Return (X, Y) of the center of cell containing provided text 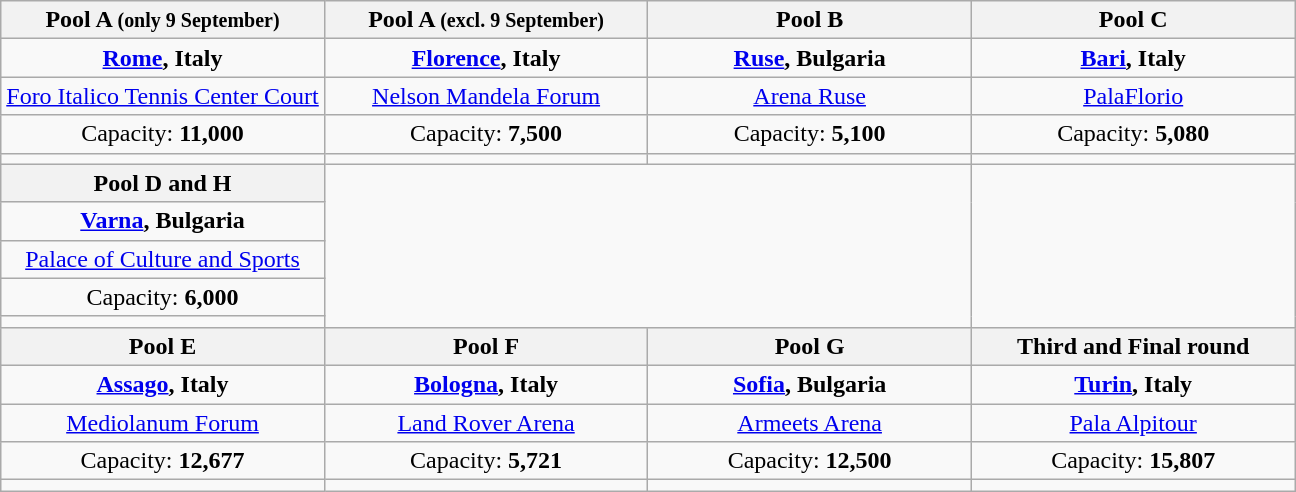
Palace of Culture and Sports (163, 259)
Florence, Italy (486, 58)
Capacity: 7,500 (486, 134)
Arena Ruse (810, 96)
Capacity: 11,000 (163, 134)
Pala Alpitour (1133, 423)
Mediolanum Forum (163, 423)
Capacity: 12,677 (163, 461)
Bologna, Italy (486, 384)
Pool A (only 9 September) (163, 20)
Bari, Italy (1133, 58)
Capacity: 5,721 (486, 461)
Capacity: 12,500 (810, 461)
Sofia, Bulgaria (810, 384)
Pool A (excl. 9 September) (486, 20)
Pool F (486, 346)
Capacity: 5,080 (1133, 134)
Pool C (1133, 20)
Land Rover Arena (486, 423)
Capacity: 15,807 (1133, 461)
PalaFlorio (1133, 96)
Pool B (810, 20)
Armeets Arena (810, 423)
Capacity: 6,000 (163, 297)
Assago, Italy (163, 384)
Varna, Bulgaria (163, 221)
Third and Final round (1133, 346)
Pool D and H (163, 183)
Nelson Mandela Forum (486, 96)
Turin, Italy (1133, 384)
Rome, Italy (163, 58)
Pool G (810, 346)
Foro Italico Tennis Center Court (163, 96)
Ruse, Bulgaria (810, 58)
Capacity: 5,100 (810, 134)
Pool E (163, 346)
